Locate the cell with the specified text and output its (X, Y) center coordinate. 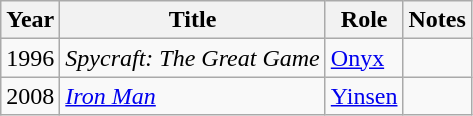
Yinsen (364, 96)
Title (192, 20)
Role (364, 20)
Notes (437, 20)
1996 (30, 58)
Spycraft: The Great Game (192, 58)
Iron Man (192, 96)
2008 (30, 96)
Onyx (364, 58)
Year (30, 20)
